Detect which cell encompasses the target text, then output its (x, y) center coordinate. 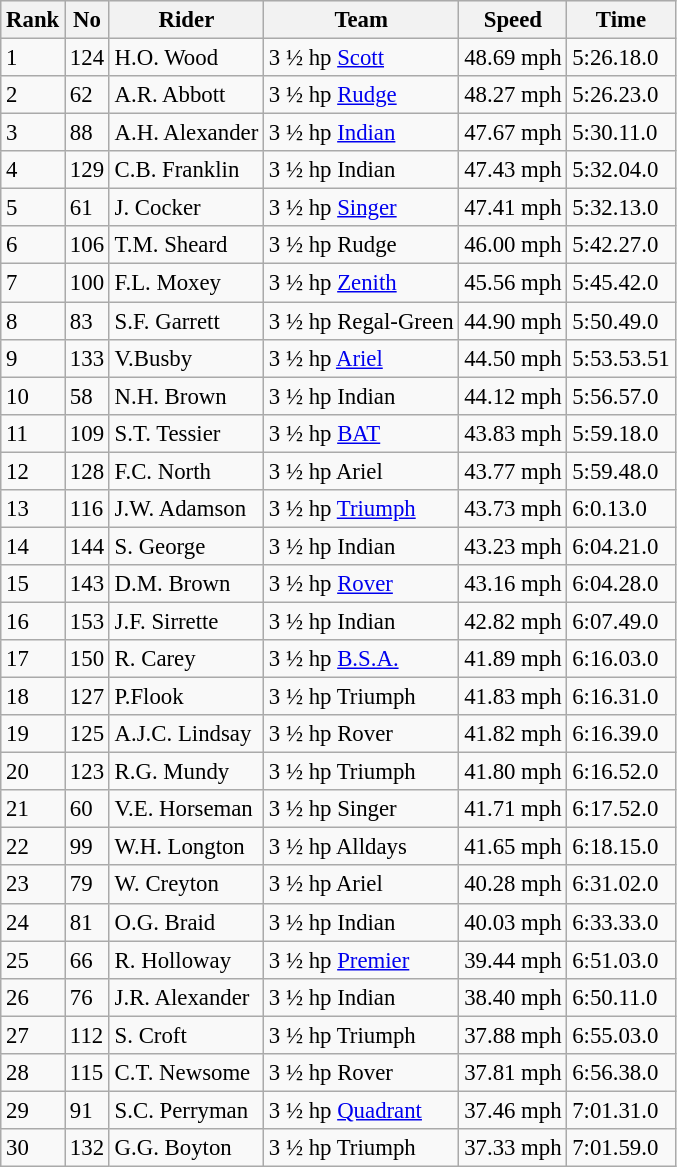
88 (88, 133)
3 (33, 133)
109 (88, 433)
37.46 mph (513, 1110)
79 (88, 885)
16 (33, 621)
W. Creyton (186, 885)
153 (88, 621)
C.T. Newsome (186, 1073)
133 (88, 358)
V.Busby (186, 358)
T.M. Sheard (186, 245)
5:59.18.0 (621, 433)
47.43 mph (513, 170)
132 (88, 1148)
44.12 mph (513, 396)
41.65 mph (513, 847)
5:32.04.0 (621, 170)
20 (33, 772)
6:04.28.0 (621, 584)
40.03 mph (513, 922)
J.W. Adamson (186, 509)
Rank (33, 20)
27 (33, 1035)
38.40 mph (513, 997)
150 (88, 659)
6 (33, 245)
7:01.31.0 (621, 1110)
J.F. Sirrette (186, 621)
47.41 mph (513, 208)
37.81 mph (513, 1073)
5 (33, 208)
6:31.02.0 (621, 885)
41.82 mph (513, 734)
112 (88, 1035)
W.H. Longton (186, 847)
41.80 mph (513, 772)
5:56.57.0 (621, 396)
17 (33, 659)
6:0.13.0 (621, 509)
N.H. Brown (186, 396)
6:55.03.0 (621, 1035)
3 ½ hp Zenith (362, 283)
43.77 mph (513, 471)
66 (88, 960)
5:26.18.0 (621, 58)
6:50.11.0 (621, 997)
61 (88, 208)
8 (33, 321)
22 (33, 847)
6:04.21.0 (621, 546)
41.89 mph (513, 659)
R. Holloway (186, 960)
15 (33, 584)
116 (88, 509)
99 (88, 847)
39.44 mph (513, 960)
1 (33, 58)
37.33 mph (513, 1148)
129 (88, 170)
12 (33, 471)
40.28 mph (513, 885)
P.Flook (186, 697)
6:16.52.0 (621, 772)
28 (33, 1073)
25 (33, 960)
6:56.38.0 (621, 1073)
76 (88, 997)
Time (621, 20)
143 (88, 584)
S.T. Tessier (186, 433)
26 (33, 997)
3 ½ hp BAT (362, 433)
44.90 mph (513, 321)
144 (88, 546)
106 (88, 245)
R.G. Mundy (186, 772)
48.69 mph (513, 58)
7:01.59.0 (621, 1148)
10 (33, 396)
13 (33, 509)
6:33.33.0 (621, 922)
23 (33, 885)
F.C. North (186, 471)
14 (33, 546)
37.88 mph (513, 1035)
S.C. Perryman (186, 1110)
115 (88, 1073)
41.71 mph (513, 809)
5:26.23.0 (621, 95)
123 (88, 772)
H.O. Wood (186, 58)
Rider (186, 20)
5:42.27.0 (621, 245)
V.E. Horseman (186, 809)
6:51.03.0 (621, 960)
5:53.53.51 (621, 358)
128 (88, 471)
No (88, 20)
41.83 mph (513, 697)
5:32.13.0 (621, 208)
6:07.49.0 (621, 621)
100 (88, 283)
43.16 mph (513, 584)
Team (362, 20)
5:30.11.0 (621, 133)
A.H. Alexander (186, 133)
30 (33, 1148)
6:18.15.0 (621, 847)
6:16.31.0 (621, 697)
3 ½ hp Alldays (362, 847)
5:45.42.0 (621, 283)
47.67 mph (513, 133)
3 ½ hp B.S.A. (362, 659)
125 (88, 734)
S. Croft (186, 1035)
24 (33, 922)
43.83 mph (513, 433)
6:16.03.0 (621, 659)
45.56 mph (513, 283)
29 (33, 1110)
124 (88, 58)
3 ½ hp Regal-Green (362, 321)
9 (33, 358)
S.F. Garrett (186, 321)
D.M. Brown (186, 584)
60 (88, 809)
3 ½ hp Scott (362, 58)
R. Carey (186, 659)
21 (33, 809)
44.50 mph (513, 358)
43.23 mph (513, 546)
43.73 mph (513, 509)
83 (88, 321)
J. Cocker (186, 208)
18 (33, 697)
2 (33, 95)
81 (88, 922)
127 (88, 697)
5:59.48.0 (621, 471)
4 (33, 170)
48.27 mph (513, 95)
J.R. Alexander (186, 997)
5:50.49.0 (621, 321)
6:17.52.0 (621, 809)
Speed (513, 20)
3 ½ hp Premier (362, 960)
A.J.C. Lindsay (186, 734)
A.R. Abbott (186, 95)
11 (33, 433)
58 (88, 396)
42.82 mph (513, 621)
G.G. Boyton (186, 1148)
F.L. Moxey (186, 283)
7 (33, 283)
19 (33, 734)
C.B. Franklin (186, 170)
62 (88, 95)
S. George (186, 546)
46.00 mph (513, 245)
91 (88, 1110)
O.G. Braid (186, 922)
3 ½ hp Quadrant (362, 1110)
6:16.39.0 (621, 734)
